Provide the (x, y) coordinate of the cell's center where the given text is located.  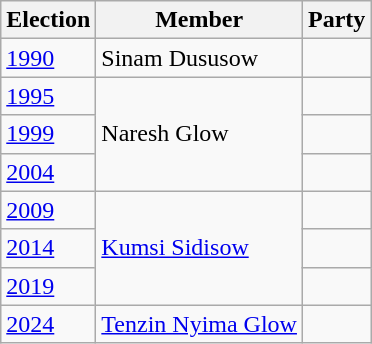
1995 (48, 96)
Party (336, 20)
2009 (48, 210)
Election (48, 20)
1999 (48, 134)
2014 (48, 248)
Member (200, 20)
Kumsi Sidisow (200, 248)
2024 (48, 324)
Tenzin Nyima Glow (200, 324)
1990 (48, 58)
Sinam Dususow (200, 58)
2004 (48, 172)
Naresh Glow (200, 134)
2019 (48, 286)
